Locate the cell with the specified text and output its [X, Y] center coordinate. 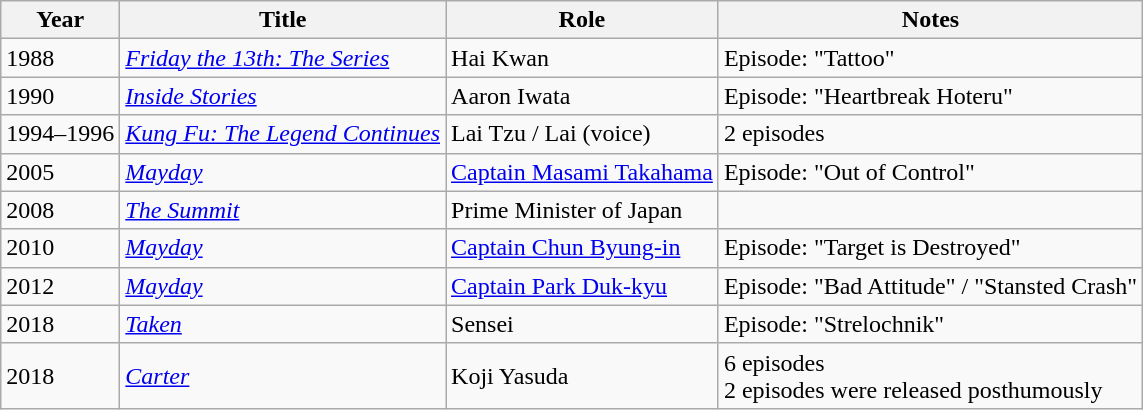
Prime Minister of Japan [582, 210]
Captain Masami Takahama [582, 172]
Year [60, 20]
1988 [60, 58]
Koji Yasuda [582, 376]
Title [283, 20]
Episode: "Out of Control" [930, 172]
Aaron Iwata [582, 96]
Captain Park Duk-kyu [582, 286]
Episode: "Tattoo" [930, 58]
2 episodes [930, 134]
Notes [930, 20]
1994–1996 [60, 134]
Episode: "Bad Attitude" / "Stansted Crash" [930, 286]
2012 [60, 286]
Role [582, 20]
6 episodes2 episodes were released posthumously [930, 376]
Lai Tzu / Lai (voice) [582, 134]
Episode: "Target is Destroyed" [930, 248]
Inside Stories [283, 96]
Captain Chun Byung-in [582, 248]
Episode: "Heartbreak Hoteru" [930, 96]
2005 [60, 172]
Carter [283, 376]
Friday the 13th: The Series [283, 58]
2010 [60, 248]
Hai Kwan [582, 58]
Sensei [582, 324]
The Summit [283, 210]
Taken [283, 324]
1990 [60, 96]
2008 [60, 210]
Kung Fu: The Legend Continues [283, 134]
Episode: "Strelochnik" [930, 324]
